Search for the cell housing the specified text and yield its (x, y) center coordinate. 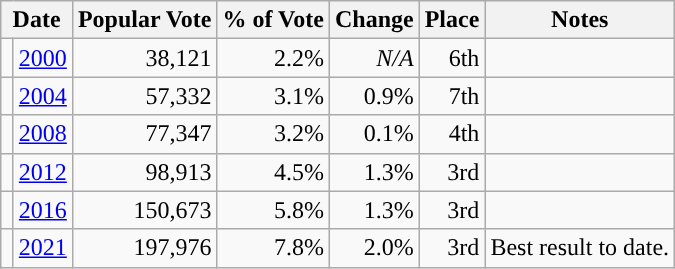
Change (374, 20)
Popular Vote (144, 20)
Best result to date. (580, 248)
150,673 (144, 210)
0.9% (374, 96)
0.1% (374, 134)
2008 (42, 134)
2016 (42, 210)
2.0% (374, 248)
3.1% (273, 96)
77,347 (144, 134)
38,121 (144, 58)
Date (37, 20)
% of Vote (273, 20)
Notes (580, 20)
2021 (42, 248)
6th (452, 58)
5.8% (273, 210)
197,976 (144, 248)
2012 (42, 172)
N/A (374, 58)
57,332 (144, 96)
3.2% (273, 134)
7.8% (273, 248)
Place (452, 20)
2.2% (273, 58)
98,913 (144, 172)
4th (452, 134)
2004 (42, 96)
7th (452, 96)
4.5% (273, 172)
2000 (42, 58)
